Pinpoint the cell where the given text exists, returning its [X, Y] midpoint coordinate. 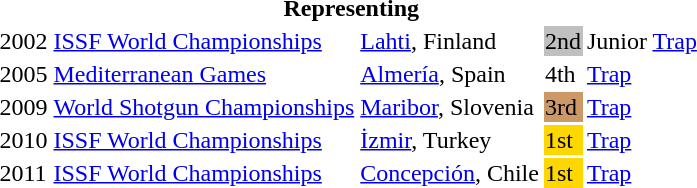
2nd [562, 41]
Lahti, Finland [450, 41]
World Shotgun Championships [204, 107]
Maribor, Slovenia [450, 107]
Mediterranean Games [204, 74]
Concepción, Chile [450, 173]
Almería, Spain [450, 74]
İzmir, Turkey [450, 140]
4th [562, 74]
3rd [562, 107]
